Return the (X, Y) coordinate for the center point of the cell that contains the specified text.  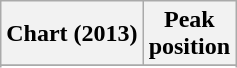
Chart (2013) (72, 34)
Peakposition (189, 34)
